For the text-containing cell, return its midpoint in [X, Y] coordinate format. 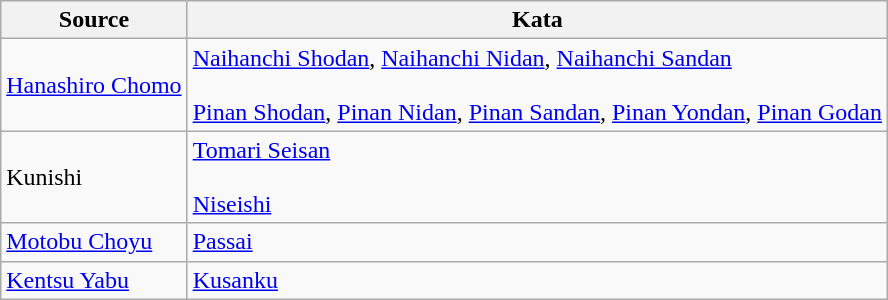
Tomari SeisanNiseishi [537, 177]
Kentsu Yabu [94, 280]
Kata [537, 20]
Motobu Choyu [94, 242]
Passai [537, 242]
Hanashiro Chomo [94, 85]
Source [94, 20]
Naihanchi Shodan, Naihanchi Nidan, Naihanchi SandanPinan Shodan, Pinan Nidan, Pinan Sandan, Pinan Yondan, Pinan Godan [537, 85]
Kusanku [537, 280]
Kunishi [94, 177]
